Extract the (x, y) coordinate from the center of the cell holding the provided text.  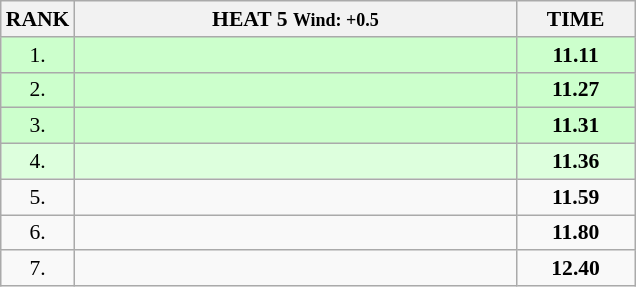
3. (38, 126)
RANK (38, 19)
4. (38, 162)
11.27 (576, 90)
11.31 (576, 126)
11.11 (576, 55)
1. (38, 55)
11.59 (576, 197)
11.80 (576, 233)
TIME (576, 19)
HEAT 5 Wind: +0.5 (295, 19)
11.36 (576, 162)
12.40 (576, 269)
6. (38, 233)
5. (38, 197)
7. (38, 269)
2. (38, 90)
